Output the (x, y) coordinate of the center of the cell containing the given text.  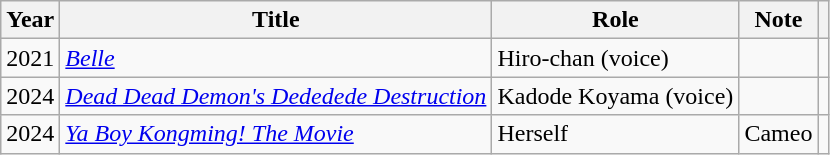
Year (30, 20)
2021 (30, 58)
Belle (276, 58)
Dead Dead Demon's Dededede Destruction (276, 96)
Role (616, 20)
Ya Boy Kongming! The Movie (276, 134)
Herself (616, 134)
Kadode Koyama (voice) (616, 96)
Hiro-chan (voice) (616, 58)
Cameo (778, 134)
Title (276, 20)
Note (778, 20)
